For the text-containing cell, return its midpoint in [X, Y] coordinate format. 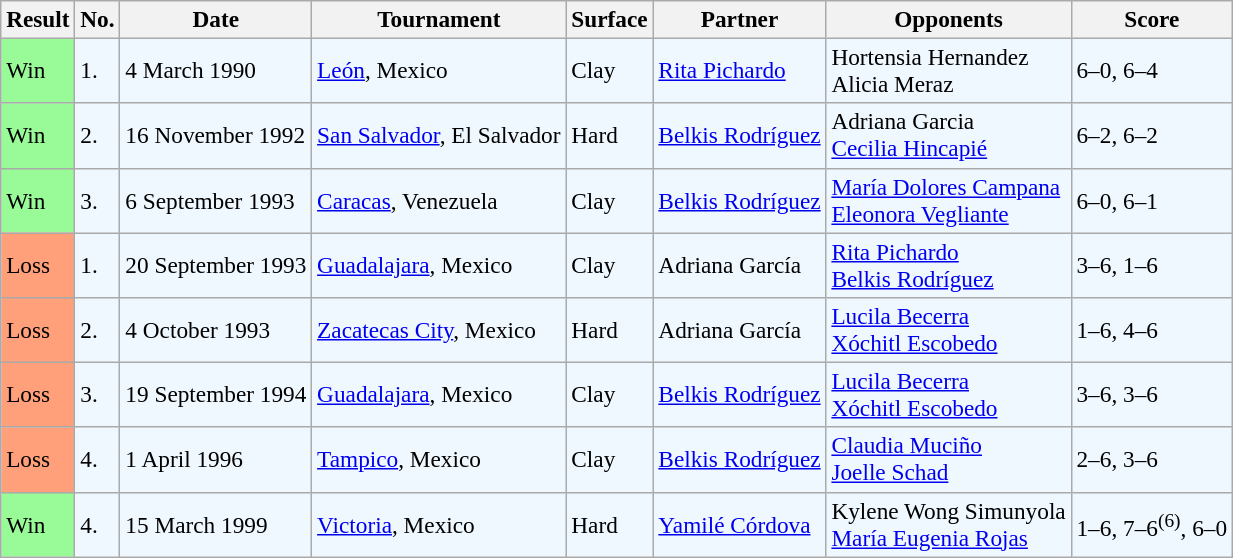
María Dolores Campana Eleonora Vegliante [948, 200]
Rita Pichardo Belkis Rodríguez [948, 264]
León, Mexico [439, 70]
Opponents [948, 19]
1 April 1996 [216, 460]
Zacatecas City, Mexico [439, 330]
16 November 1992 [216, 136]
Result [38, 19]
3–6, 3–6 [1152, 394]
No. [98, 19]
19 September 1994 [216, 394]
Rita Pichardo [740, 70]
6–0, 6–4 [1152, 70]
Score [1152, 19]
1–6, 7–6(6), 6–0 [1152, 524]
6–2, 6–2 [1152, 136]
San Salvador, El Salvador [439, 136]
Hortensia Hernandez Alicia Meraz [948, 70]
6 September 1993 [216, 200]
2–6, 3–6 [1152, 460]
Partner [740, 19]
Kylene Wong Simunyola María Eugenia Rojas [948, 524]
Claudia Muciño Joelle Schad [948, 460]
Adriana Garcia Cecilia Hincapié [948, 136]
Date [216, 19]
4 March 1990 [216, 70]
Surface [610, 19]
Tournament [439, 19]
1–6, 4–6 [1152, 330]
Tampico, Mexico [439, 460]
Yamilé Córdova [740, 524]
6–0, 6–1 [1152, 200]
4 October 1993 [216, 330]
20 September 1993 [216, 264]
3–6, 1–6 [1152, 264]
Caracas, Venezuela [439, 200]
Victoria, Mexico [439, 524]
15 March 1999 [216, 524]
